Detect which cell encompasses the target text, then output its (X, Y) center coordinate. 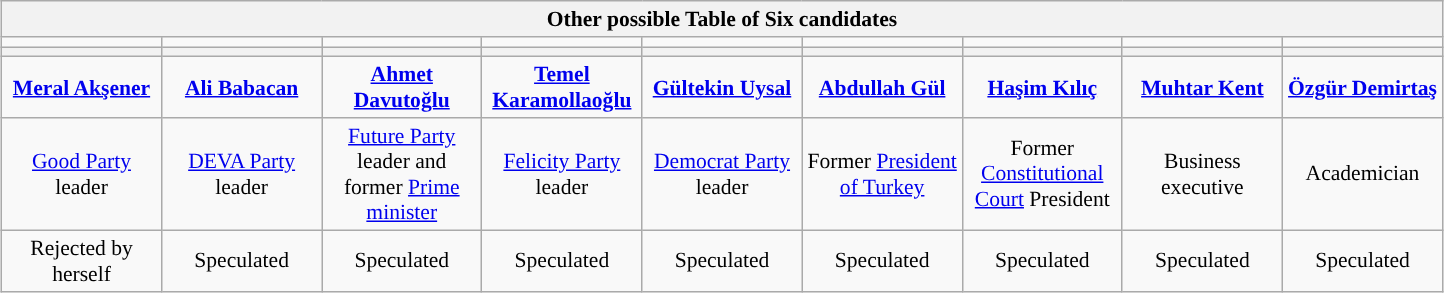
Meral Akşener (81, 88)
Ali Babacan (242, 88)
Felicity Party leader (562, 174)
Ahmet Davutoğlu (402, 88)
Good Party leader (81, 174)
Academician (1362, 174)
Former Constitutional Court President (1042, 174)
Muhtar Kent (1202, 88)
Özgür Demirtaş (1362, 88)
Temel Karamollaoğlu (562, 88)
DEVA Party leader (242, 174)
Former President of Turkey (882, 174)
Future Party leader and former Prime minister (402, 174)
Democrat Party leader (722, 174)
Haşim Kılıç (1042, 88)
Other possible Table of Six candidates (722, 19)
Abdullah Gül (882, 88)
Gültekin Uysal (722, 88)
Business executive (1202, 174)
Rejected by herself (81, 260)
